Output the (x, y) coordinate of the center of the cell containing the given text.  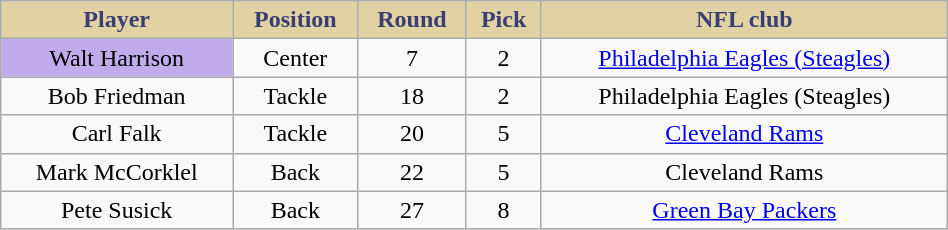
8 (504, 210)
Mark McCorklel (117, 172)
18 (412, 96)
Pete Susick (117, 210)
Bob Friedman (117, 96)
Carl Falk (117, 134)
Green Bay Packers (744, 210)
27 (412, 210)
Position (296, 20)
Pick (504, 20)
22 (412, 172)
7 (412, 58)
Player (117, 20)
20 (412, 134)
NFL club (744, 20)
Center (296, 58)
Walt Harrison (117, 58)
Round (412, 20)
